From the cell containing the given text, extract its center point as [X, Y] coordinate. 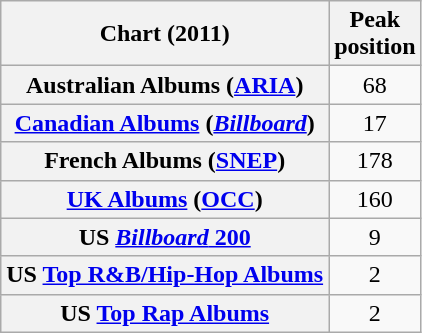
US Billboard 200 [165, 237]
160 [375, 199]
US Top Rap Albums [165, 313]
68 [375, 85]
17 [375, 123]
US Top R&B/Hip-Hop Albums [165, 275]
Australian Albums (ARIA) [165, 85]
Chart (2011) [165, 34]
French Albums (SNEP) [165, 161]
Canadian Albums (Billboard) [165, 123]
Peakposition [375, 34]
178 [375, 161]
9 [375, 237]
UK Albums (OCC) [165, 199]
